Detect which cell encompasses the target text, then output its [x, y] center coordinate. 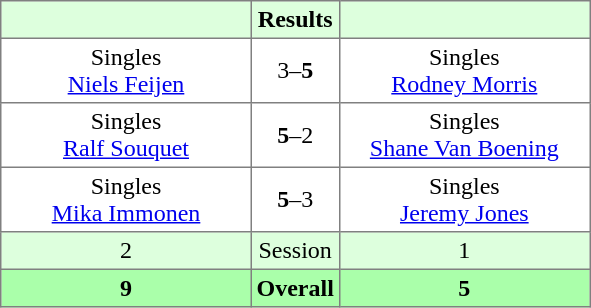
3–5 [295, 70]
2 [126, 251]
5–2 [295, 135]
SinglesRalf Souquet [126, 135]
5–3 [295, 199]
SinglesShane Van Boening [464, 135]
SinglesRodney Morris [464, 70]
9 [126, 288]
SinglesNiels Feijen [126, 70]
SinglesMika Immonen [126, 199]
5 [464, 288]
1 [464, 251]
Session [295, 251]
Overall [295, 288]
Results [295, 20]
SinglesJeremy Jones [464, 199]
